Pinpoint the cell where the given text exists, returning its (X, Y) midpoint coordinate. 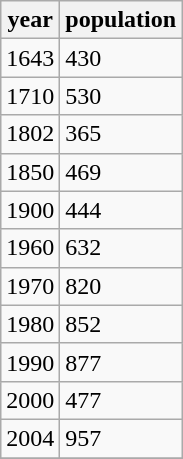
444 (121, 210)
820 (121, 286)
365 (121, 134)
2004 (30, 438)
1900 (30, 210)
1850 (30, 172)
469 (121, 172)
1960 (30, 248)
852 (121, 324)
1710 (30, 96)
1970 (30, 286)
1802 (30, 134)
population (121, 20)
1643 (30, 58)
year (30, 20)
430 (121, 58)
877 (121, 362)
957 (121, 438)
477 (121, 400)
2000 (30, 400)
632 (121, 248)
1990 (30, 362)
530 (121, 96)
1980 (30, 324)
